For the text-containing cell, return its midpoint in [X, Y] coordinate format. 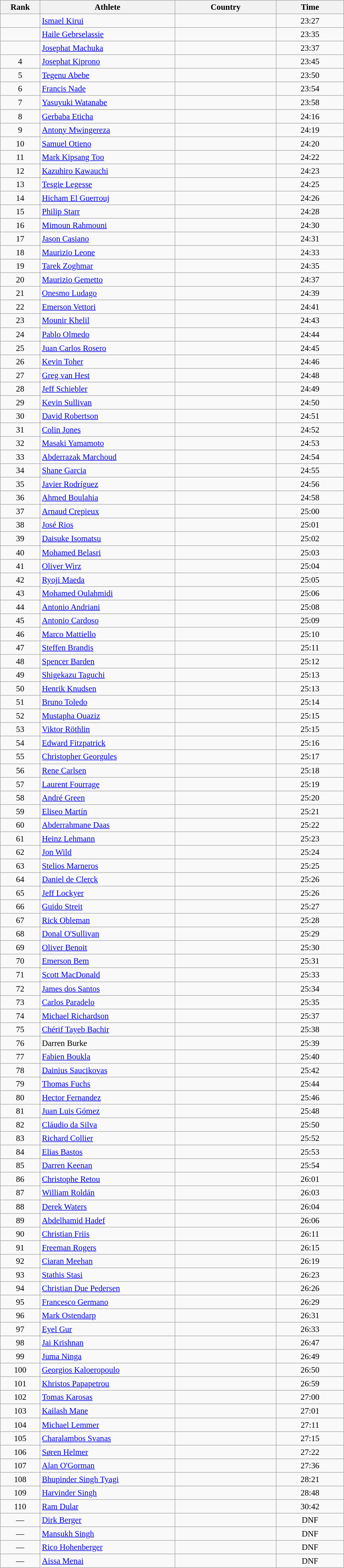
Mark Ostendarp [107, 1316]
Daisuke Isomatsu [107, 539]
41 [20, 566]
86 [20, 1179]
Rank [20, 7]
James dos Santos [107, 989]
25:22 [310, 825]
95 [20, 1302]
24:52 [310, 430]
28:48 [310, 1493]
Kevin Sullivan [107, 402]
24:33 [310, 253]
Bhupinder Singh Tyagi [107, 1479]
25:29 [310, 934]
64 [20, 880]
26:23 [310, 1275]
36 [20, 498]
26:59 [310, 1384]
Tegenu Abebe [107, 75]
25:19 [310, 784]
11 [20, 157]
Cláudio da Silva [107, 1125]
109 [20, 1493]
22 [20, 307]
Pablo Olmedo [107, 334]
David Robertson [107, 416]
50 [20, 689]
26:15 [310, 1248]
6 [20, 89]
Spencer Barden [107, 661]
Oliver Wirz [107, 566]
89 [20, 1220]
Ahmed Boulahia [107, 498]
106 [20, 1452]
Kevin Toher [107, 361]
25:21 [310, 811]
Alan O'Gorman [107, 1465]
25:44 [310, 1084]
25:03 [310, 553]
André Green [107, 798]
100 [20, 1370]
110 [20, 1506]
Abdelhamid Hadef [107, 1220]
91 [20, 1248]
José Rios [107, 525]
Juan Luis Gómez [107, 1111]
87 [20, 1193]
24:23 [310, 171]
Josephat Machuka [107, 48]
104 [20, 1425]
58 [20, 798]
24:48 [310, 375]
25:50 [310, 1125]
24:31 [310, 239]
25:39 [310, 1043]
23:37 [310, 48]
Arnaud Crepieux [107, 512]
Maurizio Gemetto [107, 280]
Chérif Tayeb Bachir [107, 1029]
Abderrahmane Daas [107, 825]
Onesmo Ludago [107, 293]
Donal O'Sullivan [107, 934]
Jon Wild [107, 852]
24:25 [310, 185]
15 [20, 212]
Kazuhiro Kawauchi [107, 171]
25:38 [310, 1029]
Charalambos Svanas [107, 1438]
Fabien Boukla [107, 1057]
Dainius Saucikovas [107, 1070]
70 [20, 961]
25:27 [310, 907]
Jeff Schiebler [107, 389]
74 [20, 1016]
27:00 [310, 1398]
Gerbaba Eticha [107, 116]
Kailash Mane [107, 1411]
Hector Fernandez [107, 1097]
24:26 [310, 198]
25:01 [310, 525]
16 [20, 225]
25:54 [310, 1166]
24:49 [310, 389]
Bruno Toledo [107, 702]
William Roldán [107, 1193]
24:41 [310, 307]
Abderrazak Marchoud [107, 457]
26:33 [310, 1329]
72 [20, 989]
49 [20, 675]
23:27 [310, 21]
Christopher Georgules [107, 757]
26 [20, 361]
Mustapha Ouaziz [107, 716]
Tesgie Legesse [107, 185]
Mounir Khelil [107, 321]
28 [20, 389]
103 [20, 1411]
Mark Kipsang Too [107, 157]
99 [20, 1357]
68 [20, 934]
35 [20, 484]
25:06 [310, 593]
24:56 [310, 484]
Maurizio Leone [107, 253]
Rick Obleman [107, 920]
Oliver Benoit [107, 948]
Derek Waters [107, 1207]
67 [20, 920]
105 [20, 1438]
30 [20, 416]
51 [20, 702]
Mohamed Belasri [107, 553]
17 [20, 239]
Shigekazu Taguchi [107, 675]
25 [20, 348]
25:05 [310, 580]
Dirk Berger [107, 1520]
10 [20, 144]
92 [20, 1261]
25:46 [310, 1097]
Søren Helmer [107, 1452]
25:42 [310, 1070]
Marco Mattiello [107, 634]
Darren Keenan [107, 1166]
Colin Jones [107, 430]
43 [20, 593]
18 [20, 253]
96 [20, 1316]
33 [20, 457]
25:33 [310, 975]
27:36 [310, 1465]
42 [20, 580]
66 [20, 907]
102 [20, 1398]
5 [20, 75]
98 [20, 1343]
24:44 [310, 334]
27:01 [310, 1411]
75 [20, 1029]
53 [20, 729]
101 [20, 1384]
Rene Carlsen [107, 770]
26:11 [310, 1234]
26:47 [310, 1343]
Viktor Röthlin [107, 729]
Heinz Lehmann [107, 839]
57 [20, 784]
69 [20, 948]
24:35 [310, 266]
Henrik Knudsen [107, 689]
12 [20, 171]
Georgios Kaloeropoulo [107, 1370]
37 [20, 512]
24:43 [310, 321]
Tarek Zoghmar [107, 266]
26:04 [310, 1207]
60 [20, 825]
Guido Streit [107, 907]
39 [20, 539]
Rico Hohenberger [107, 1547]
Edward Fitzpatrick [107, 743]
24:45 [310, 348]
62 [20, 852]
Antony Mwingereza [107, 130]
27:15 [310, 1438]
38 [20, 525]
25:00 [310, 512]
26:29 [310, 1302]
21 [20, 293]
Ram Dular [107, 1506]
24:22 [310, 157]
Time [310, 7]
Mimoun Rahmouni [107, 225]
26:49 [310, 1357]
107 [20, 1465]
Aissa Menai [107, 1561]
Michael Lemmer [107, 1425]
26:26 [310, 1288]
25:53 [310, 1152]
25:25 [310, 866]
25:30 [310, 948]
Tomas Karosas [107, 1398]
27:11 [310, 1425]
9 [20, 130]
Emerson Vettori [107, 307]
Athlete [107, 7]
55 [20, 757]
63 [20, 866]
26:06 [310, 1220]
25:35 [310, 1002]
Greg van Hest [107, 375]
25:18 [310, 770]
25:14 [310, 702]
85 [20, 1166]
24:46 [310, 361]
Harvinder Singh [107, 1493]
25:48 [310, 1111]
56 [20, 770]
26:31 [310, 1316]
24:53 [310, 443]
24:50 [310, 402]
24:51 [310, 416]
23:54 [310, 89]
54 [20, 743]
52 [20, 716]
Country [226, 7]
82 [20, 1125]
Francis Nade [107, 89]
46 [20, 634]
23:50 [310, 75]
Darren Burke [107, 1043]
40 [20, 553]
27 [20, 375]
25:24 [310, 852]
26:03 [310, 1193]
Samuel Otieno [107, 144]
24 [20, 334]
Ciaran Meehan [107, 1261]
44 [20, 607]
Josephat Kiprono [107, 62]
25:02 [310, 539]
14 [20, 198]
25:37 [310, 1016]
Christophe Retou [107, 1179]
31 [20, 430]
77 [20, 1057]
88 [20, 1207]
Steffen Brandis [107, 648]
108 [20, 1479]
Antonio Cardoso [107, 621]
Elias Bastos [107, 1152]
26:01 [310, 1179]
Emerson Bem [107, 961]
73 [20, 1002]
Thomas Fuchs [107, 1084]
Javier Rodríguez [107, 484]
Stelios Marneros [107, 866]
Stathis Stasi [107, 1275]
Francesco Germano [107, 1302]
Richard Collier [107, 1138]
24:16 [310, 116]
Carlos Paradelo [107, 1002]
Masaki Yamamoto [107, 443]
Yasuyuki Watanabe [107, 103]
81 [20, 1111]
83 [20, 1138]
20 [20, 280]
24:28 [310, 212]
13 [20, 185]
47 [20, 648]
26:50 [310, 1370]
94 [20, 1288]
7 [20, 103]
Mansukh Singh [107, 1534]
34 [20, 471]
Eyel Gur [107, 1329]
Hicham El Guerrouj [107, 198]
25:28 [310, 920]
48 [20, 661]
90 [20, 1234]
25:31 [310, 961]
24:37 [310, 280]
23:35 [310, 34]
Shane Garcia [107, 471]
19 [20, 266]
25:10 [310, 634]
24:39 [310, 293]
8 [20, 116]
25:52 [310, 1138]
25:04 [310, 566]
Philip Starr [107, 212]
25:09 [310, 621]
Daniel de Clerck [107, 880]
Freeman Rogers [107, 1248]
24:54 [310, 457]
45 [20, 621]
61 [20, 839]
26:19 [310, 1261]
Haile Gebrselassie [107, 34]
Jai Krishnan [107, 1343]
Jeff Lockyer [107, 893]
Scott MacDonald [107, 975]
Christian Friis [107, 1234]
30:42 [310, 1506]
25:11 [310, 648]
23:58 [310, 103]
93 [20, 1275]
Jason Casiano [107, 239]
Khristos Papapetrou [107, 1384]
24:30 [310, 225]
28:21 [310, 1479]
71 [20, 975]
24:20 [310, 144]
Juan Carlos Rosero [107, 348]
27:22 [310, 1452]
25:12 [310, 661]
Michael Richardson [107, 1016]
79 [20, 1084]
25:17 [310, 757]
84 [20, 1152]
25:20 [310, 798]
24:55 [310, 471]
Antonio Andriani [107, 607]
78 [20, 1070]
97 [20, 1329]
23:45 [310, 62]
25:08 [310, 607]
59 [20, 811]
Eliseo Martín [107, 811]
65 [20, 893]
80 [20, 1097]
Mohamed Oulahmidi [107, 593]
25:34 [310, 989]
Juma Ninga [107, 1357]
25:16 [310, 743]
76 [20, 1043]
Ismael Kirui [107, 21]
29 [20, 402]
24:19 [310, 130]
25:40 [310, 1057]
23 [20, 321]
32 [20, 443]
Laurent Fourrage [107, 784]
Christian Due Pedersen [107, 1288]
25:23 [310, 839]
4 [20, 62]
Ryoji Maeda [107, 580]
24:58 [310, 498]
